Find where the given text appears and provide that cell's center as [X, Y] coordinate. 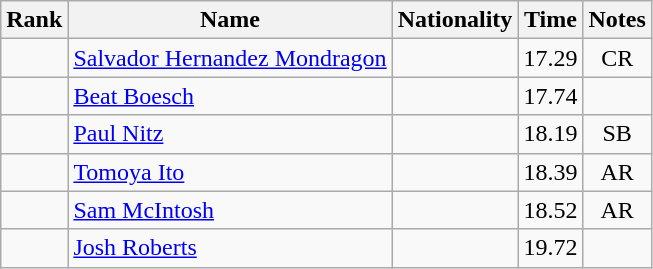
Time [550, 20]
Nationality [455, 20]
SB [617, 134]
19.72 [550, 248]
Sam McIntosh [230, 210]
Beat Boesch [230, 96]
CR [617, 58]
Name [230, 20]
Salvador Hernandez Mondragon [230, 58]
Josh Roberts [230, 248]
17.29 [550, 58]
Tomoya Ito [230, 172]
Rank [34, 20]
18.39 [550, 172]
Paul Nitz [230, 134]
18.52 [550, 210]
17.74 [550, 96]
18.19 [550, 134]
Notes [617, 20]
